Determine the (x, y) coordinate at the center of the cell enclosing the given text.  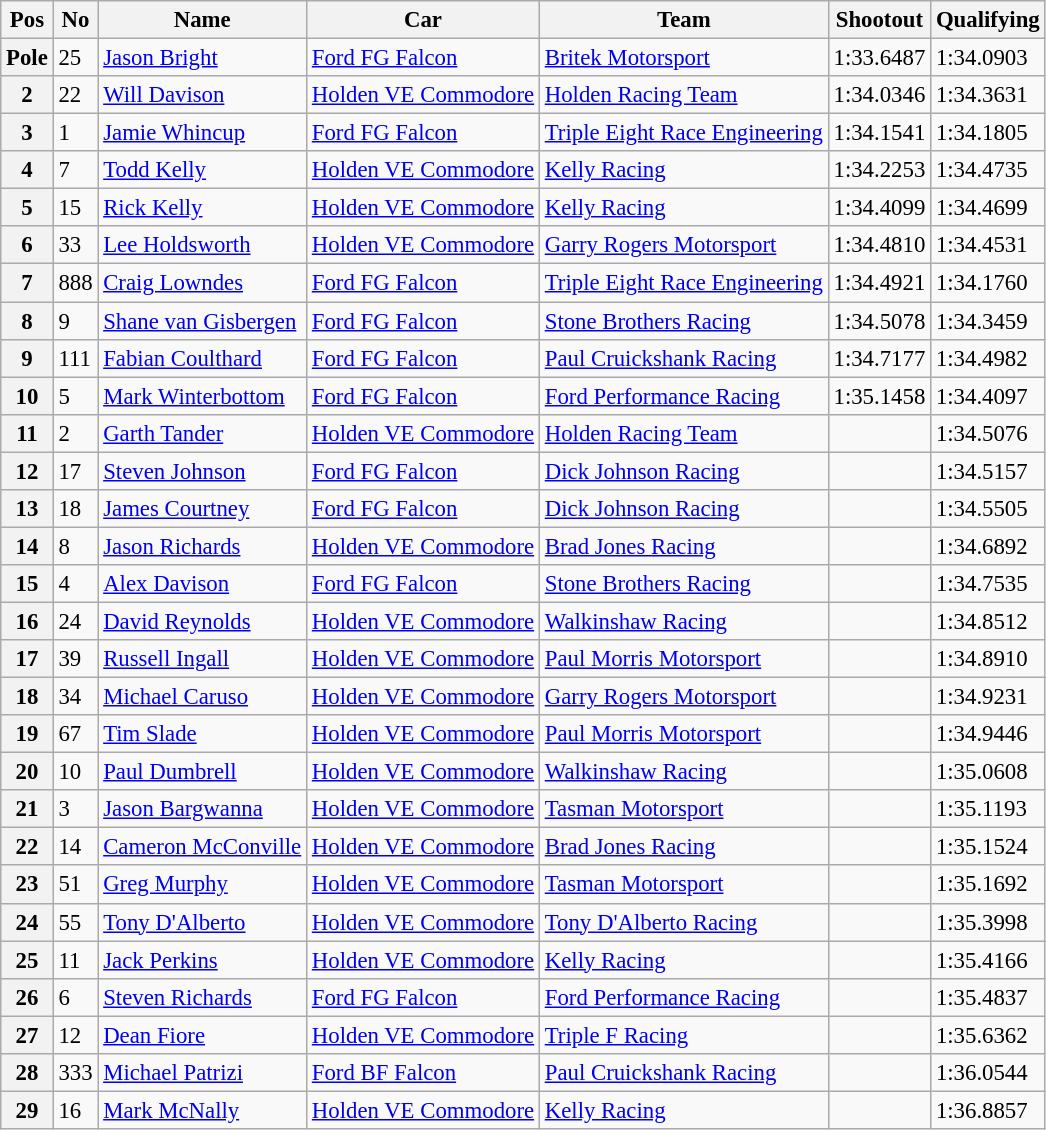
Britek Motorsport (684, 58)
1:34.4735 (988, 170)
1:34.6892 (988, 546)
67 (76, 734)
Pole (27, 58)
1:34.4531 (988, 245)
Steven Richards (202, 997)
33 (76, 245)
1:34.1760 (988, 283)
Russell Ingall (202, 659)
1:35.1193 (988, 809)
Qualifying (988, 20)
1:34.8910 (988, 659)
Fabian Coulthard (202, 358)
1:34.9446 (988, 734)
1:35.4166 (988, 960)
111 (76, 358)
David Reynolds (202, 621)
Shootout (879, 20)
1:34.4099 (879, 208)
Jason Bright (202, 58)
21 (27, 809)
1:34.3631 (988, 95)
1:35.3998 (988, 922)
Paul Dumbrell (202, 772)
Todd Kelly (202, 170)
20 (27, 772)
James Courtney (202, 509)
1:34.4982 (988, 358)
1:34.8512 (988, 621)
13 (27, 509)
Jason Bargwanna (202, 809)
Will Davison (202, 95)
1:34.5078 (879, 321)
Mark Winterbottom (202, 396)
Lee Holdsworth (202, 245)
Car (424, 20)
Shane van Gisbergen (202, 321)
Garth Tander (202, 433)
28 (27, 1073)
1:35.1692 (988, 885)
Tim Slade (202, 734)
Name (202, 20)
1:34.9231 (988, 697)
26 (27, 997)
Pos (27, 20)
1:34.2253 (879, 170)
Craig Lowndes (202, 283)
34 (76, 697)
Michael Caruso (202, 697)
Jason Richards (202, 546)
1:35.0608 (988, 772)
39 (76, 659)
Ford BF Falcon (424, 1073)
1:34.5076 (988, 433)
1:35.1458 (879, 396)
Cameron McConville (202, 847)
1:34.5157 (988, 471)
Michael Patrizi (202, 1073)
23 (27, 885)
1:34.0346 (879, 95)
1:35.1524 (988, 847)
1:34.1805 (988, 133)
1:34.4810 (879, 245)
Tony D'Alberto Racing (684, 922)
29 (27, 1110)
888 (76, 283)
Dean Fiore (202, 1035)
1:33.6487 (879, 58)
1:34.3459 (988, 321)
Rick Kelly (202, 208)
No (76, 20)
19 (27, 734)
Jamie Whincup (202, 133)
1:34.4097 (988, 396)
27 (27, 1035)
Steven Johnson (202, 471)
1:34.7535 (988, 584)
1:34.4921 (879, 283)
Greg Murphy (202, 885)
Alex Davison (202, 584)
1:34.0903 (988, 58)
1:34.7177 (879, 358)
1:35.6362 (988, 1035)
51 (76, 885)
Team (684, 20)
Triple F Racing (684, 1035)
Tony D'Alberto (202, 922)
Mark McNally (202, 1110)
1:34.1541 (879, 133)
1 (76, 133)
Jack Perkins (202, 960)
1:36.8857 (988, 1110)
1:34.4699 (988, 208)
333 (76, 1073)
1:36.0544 (988, 1073)
55 (76, 922)
1:35.4837 (988, 997)
1:34.5505 (988, 509)
